Return the [x, y] coordinate for the center point of the cell that contains the specified text.  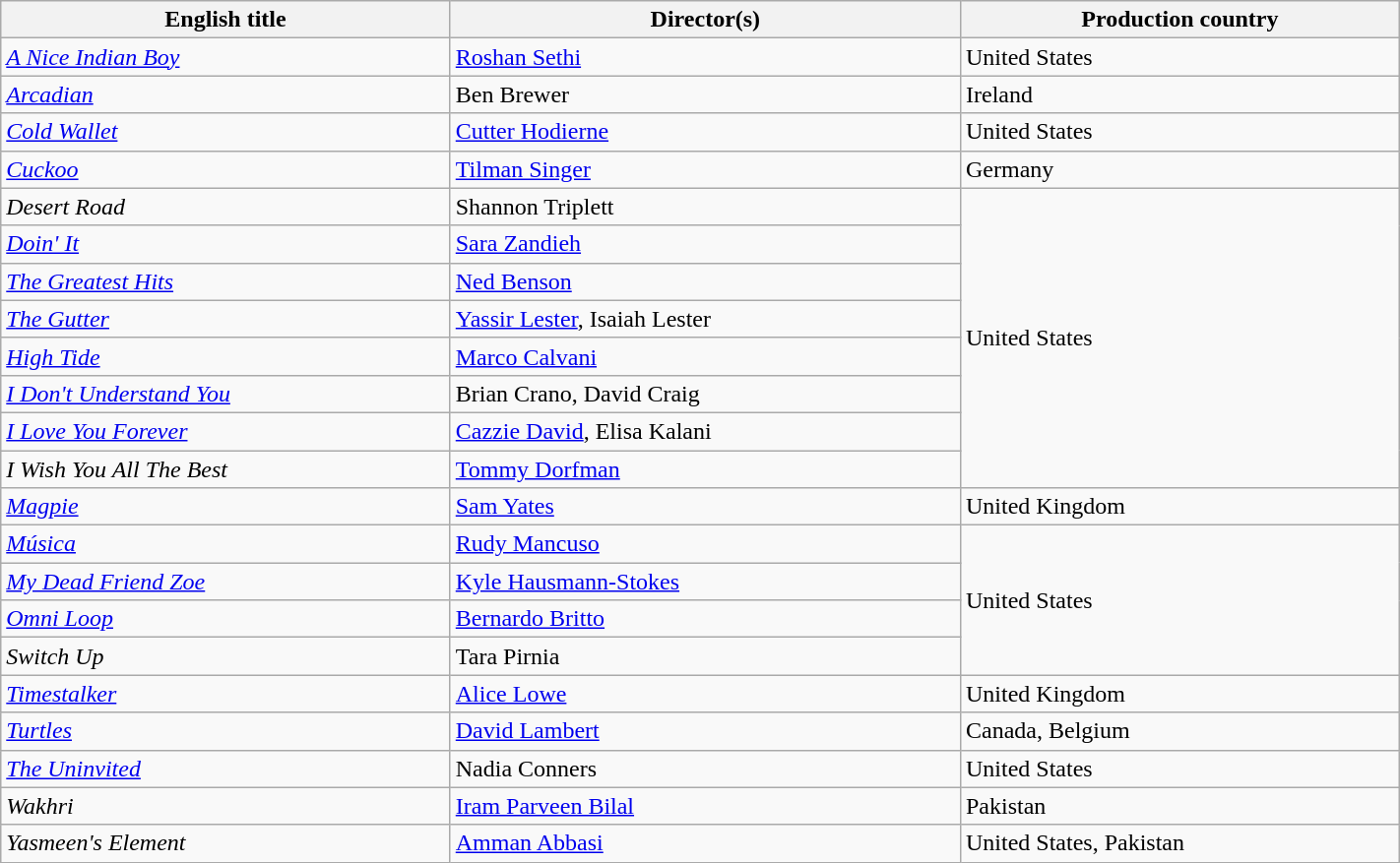
The Uninvited [225, 769]
Sara Zandieh [705, 244]
Shannon Triplett [705, 207]
Pakistan [1179, 806]
A Nice Indian Boy [225, 57]
Iram Parveen Bilal [705, 806]
Germany [1179, 169]
Sam Yates [705, 507]
Cutter Hodierne [705, 132]
I Love You Forever [225, 431]
I Don't Understand You [225, 394]
Desert Road [225, 207]
Amman Abbasi [705, 843]
Canada, Belgium [1179, 731]
Ned Benson [705, 281]
Música [225, 544]
Rudy Mancuso [705, 544]
Wakhri [225, 806]
English title [225, 20]
Cuckoo [225, 169]
Ben Brewer [705, 94]
Omni Loop [225, 619]
Nadia Conners [705, 769]
Arcadian [225, 94]
Roshan Sethi [705, 57]
Cold Wallet [225, 132]
Yassir Lester, Isaiah Lester [705, 319]
Alice Lowe [705, 694]
Yasmeen's Element [225, 843]
Cazzie David, Elisa Kalani [705, 431]
The Gutter [225, 319]
Tara Pirnia [705, 656]
Turtles [225, 731]
My Dead Friend Zoe [225, 582]
Tilman Singer [705, 169]
Switch Up [225, 656]
Doin' It [225, 244]
Director(s) [705, 20]
Kyle Hausmann-Stokes [705, 582]
Ireland [1179, 94]
The Greatest Hits [225, 281]
United States, Pakistan [1179, 843]
Marco Calvani [705, 356]
Magpie [225, 507]
Tommy Dorfman [705, 469]
Production country [1179, 20]
I Wish You All The Best [225, 469]
Timestalker [225, 694]
Brian Crano, David Craig [705, 394]
David Lambert [705, 731]
Bernardo Britto [705, 619]
High Tide [225, 356]
